Output the [X, Y] coordinate of the center of the cell containing the given text.  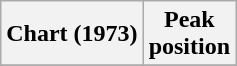
Peakposition [189, 34]
Chart (1973) [72, 34]
